Provide the [x, y] coordinate of the cell's center where the given text is located.  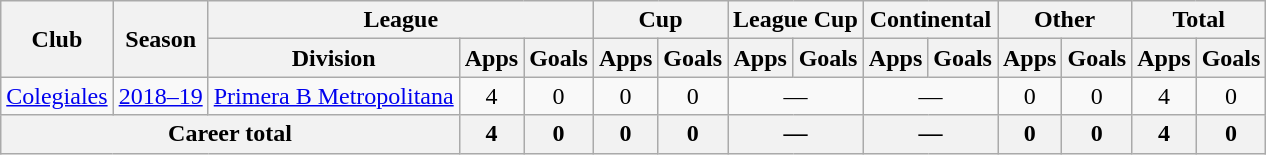
Season [160, 39]
Club [57, 39]
Cup [660, 20]
Colegiales [57, 96]
Other [1065, 20]
League Cup [796, 20]
2018–19 [160, 96]
Career total [230, 134]
Division [334, 58]
Total [1199, 20]
Continental [930, 20]
Primera B Metropolitana [334, 96]
League [400, 20]
